Detect which cell encompasses the target text, then output its (x, y) center coordinate. 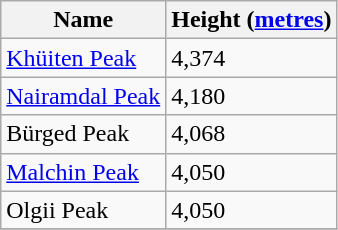
Name (84, 20)
4,068 (252, 134)
4,180 (252, 96)
Nairamdal Peak (84, 96)
Bürged Peak (84, 134)
Height (metres) (252, 20)
Olgii Peak (84, 210)
Malchin Peak (84, 172)
4,374 (252, 58)
Khüiten Peak (84, 58)
